Return (x, y) of the center of cell containing provided text 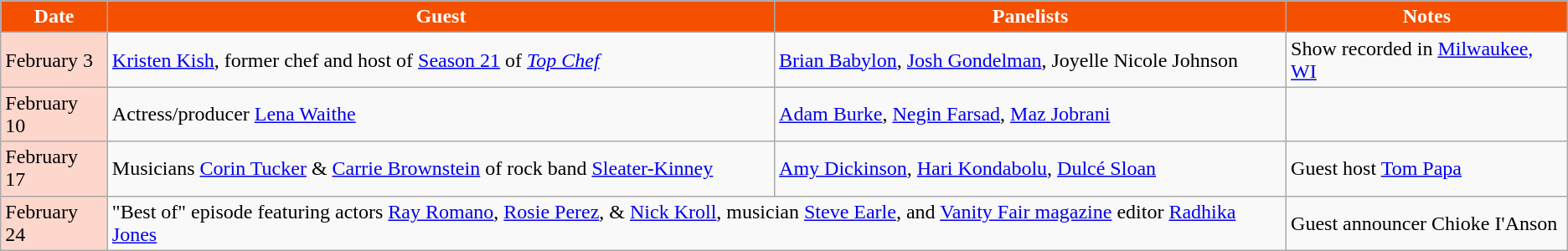
Brian Babylon, Josh Gondelman, Joyelle Nicole Johnson (1030, 60)
February 3 (54, 60)
Panelists (1030, 17)
Show recorded in Milwaukee, WI (1427, 60)
Kristen Kish, former chef and host of Season 21 of Top Chef (441, 60)
Notes (1427, 17)
Guest host Tom Papa (1427, 169)
"Best of" episode featuring actors Ray Romano, Rosie Perez, & Nick Kroll, musician Steve Earle, and Vanity Fair magazine editor Radhika Jones (697, 223)
Amy Dickinson, Hari Kondabolu, Dulcé Sloan (1030, 169)
Guest (441, 17)
Guest announcer Chioke I'Anson (1427, 223)
Date (54, 17)
February 10 (54, 114)
Musicians Corin Tucker & Carrie Brownstein of rock band Sleater-Kinney (441, 169)
February 17 (54, 169)
February 24 (54, 223)
Actress/producer Lena Waithe (441, 114)
Adam Burke, Negin Farsad, Maz Jobrani (1030, 114)
